Extract the [x, y] coordinate from the center of the cell holding the provided text.  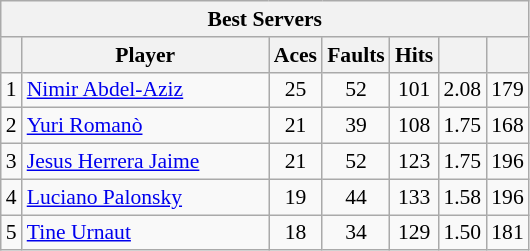
181 [508, 233]
1.58 [462, 197]
Jesus Herrera Jaime [146, 162]
133 [414, 197]
1.50 [462, 233]
44 [356, 197]
3 [12, 162]
18 [296, 233]
179 [508, 90]
Luciano Palonsky [146, 197]
Best Servers [265, 19]
101 [414, 90]
Hits [414, 55]
34 [356, 233]
Yuri Romanò [146, 126]
39 [356, 126]
Faults [356, 55]
123 [414, 162]
25 [296, 90]
4 [12, 197]
168 [508, 126]
1 [12, 90]
129 [414, 233]
Nimir Abdel-Aziz [146, 90]
108 [414, 126]
Aces [296, 55]
2.08 [462, 90]
19 [296, 197]
Player [146, 55]
Tine Urnaut [146, 233]
2 [12, 126]
5 [12, 233]
